Detect which cell encompasses the target text, then output its (x, y) center coordinate. 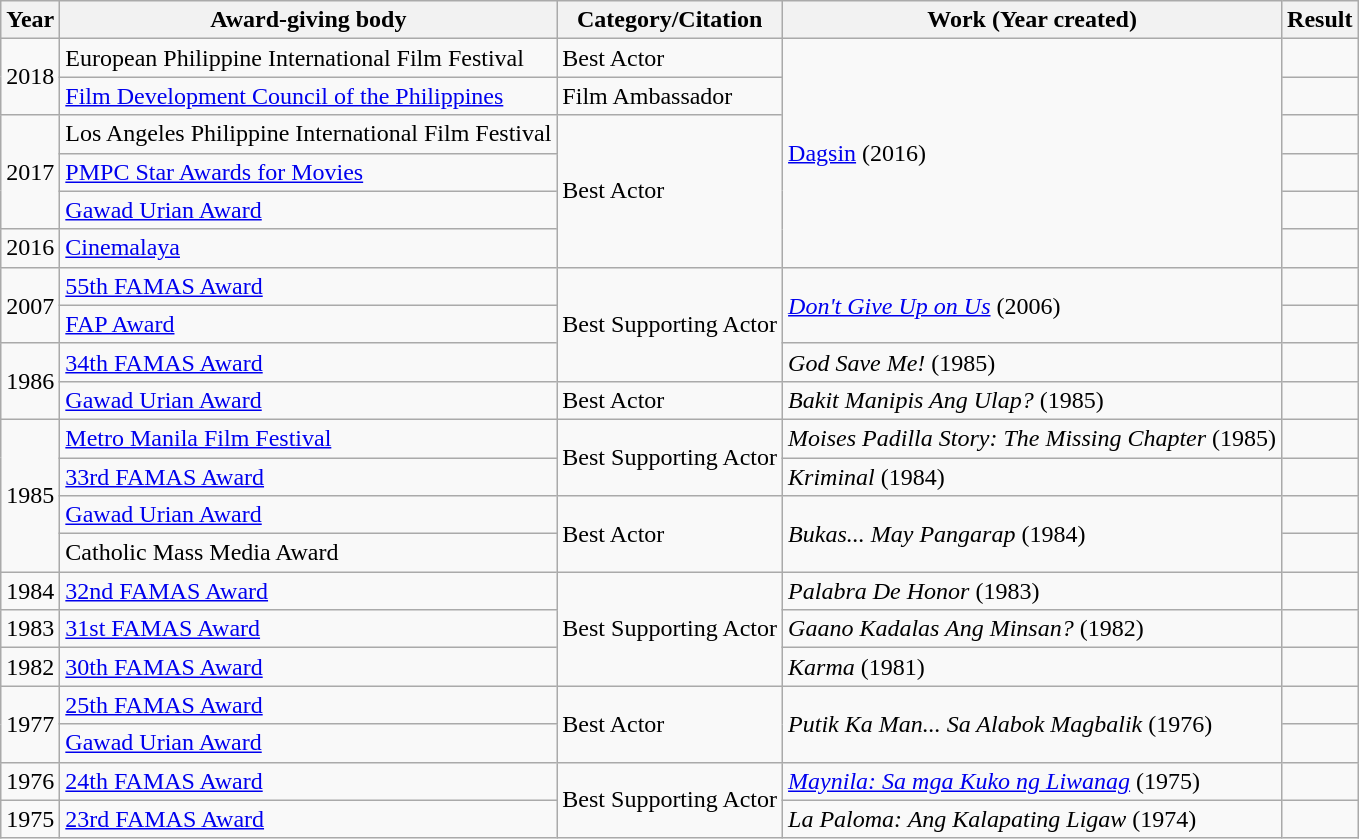
2007 (30, 305)
32nd FAMAS Award (308, 591)
30th FAMAS Award (308, 667)
1983 (30, 629)
Cinemalaya (308, 248)
Don't Give Up on Us (2006) (1032, 305)
2018 (30, 77)
Gaano Kadalas Ang Minsan? (1982) (1032, 629)
Bakit Manipis Ang Ulap? (1985) (1032, 400)
1984 (30, 591)
God Save Me! (1985) (1032, 362)
24th FAMAS Award (308, 781)
Kriminal (1984) (1032, 477)
23rd FAMAS Award (308, 819)
31st FAMAS Award (308, 629)
34th FAMAS Award (308, 362)
Karma (1981) (1032, 667)
Work (Year created) (1032, 20)
Film Development Council of the Philippines (308, 96)
Award-giving body (308, 20)
European Philippine International Film Festival (308, 58)
2016 (30, 248)
FAP Award (308, 324)
1982 (30, 667)
55th FAMAS Award (308, 286)
Maynila: Sa mga Kuko ng Liwanag (1975) (1032, 781)
Result (1320, 20)
Film Ambassador (670, 96)
Metro Manila Film Festival (308, 438)
Putik Ka Man... Sa Alabok Magbalik (1976) (1032, 724)
Palabra De Honor (1983) (1032, 591)
Category/Citation (670, 20)
Bukas... May Pangarap (1984) (1032, 534)
Catholic Mass Media Award (308, 553)
La Paloma: Ang Kalapating Ligaw (1974) (1032, 819)
1977 (30, 724)
Los Angeles Philippine International Film Festival (308, 134)
PMPC Star Awards for Movies (308, 172)
1975 (30, 819)
1985 (30, 495)
1976 (30, 781)
Moises Padilla Story: The Missing Chapter (1985) (1032, 438)
1986 (30, 381)
25th FAMAS Award (308, 705)
2017 (30, 172)
Dagsin (2016) (1032, 153)
Year (30, 20)
33rd FAMAS Award (308, 477)
